Return [x, y] of the center of cell containing provided text 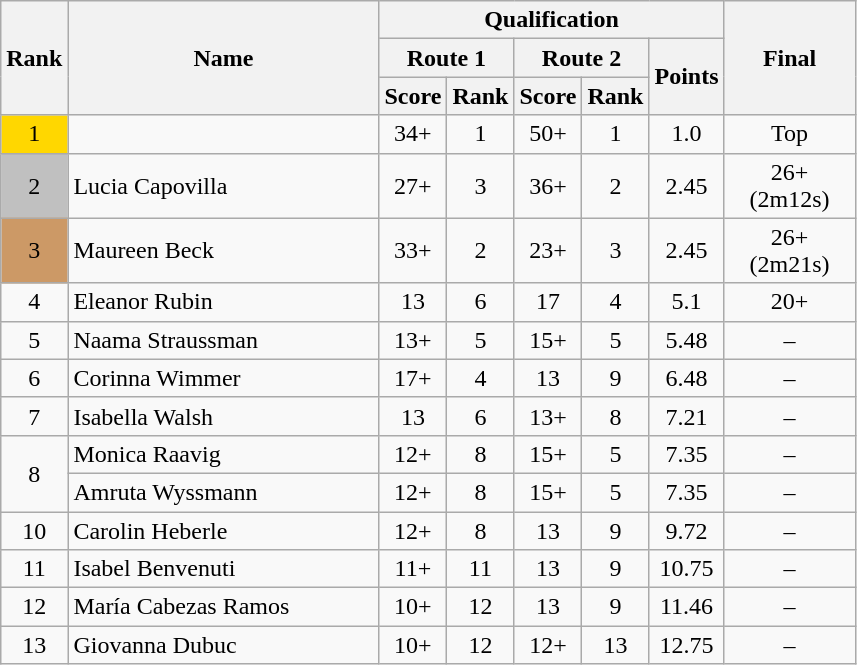
Top [790, 134]
Points [686, 77]
Qualification [552, 20]
9.72 [686, 531]
Giovanna Dubuc [224, 645]
27+ [413, 186]
20+ [790, 302]
Route 1 [446, 58]
12.75 [686, 645]
50+ [548, 134]
17+ [413, 378]
7 [34, 416]
Lucia Capovilla [224, 186]
Maureen Beck [224, 250]
11.46 [686, 607]
Eleanor Rubin [224, 302]
Carolin Heberle [224, 531]
Amruta Wyssmann [224, 492]
6.48 [686, 378]
1.0 [686, 134]
10 [34, 531]
Isabella Walsh [224, 416]
34+ [413, 134]
10.75 [686, 569]
36+ [548, 186]
Final [790, 58]
26+ (2m21s) [790, 250]
26+ (2m12s) [790, 186]
Route 2 [582, 58]
23+ [548, 250]
Name [224, 58]
11+ [413, 569]
5.48 [686, 340]
Naama Straussman [224, 340]
33+ [413, 250]
Monica Raavig [224, 454]
5.1 [686, 302]
María Cabezas Ramos [224, 607]
17 [548, 302]
7.21 [686, 416]
Corinna Wimmer [224, 378]
Isabel Benvenuti [224, 569]
